For the text-containing cell, return its midpoint in [X, Y] coordinate format. 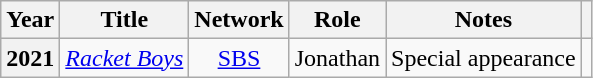
Role [337, 20]
Notes [484, 20]
Year [30, 20]
Network [239, 20]
Racket Boys [124, 58]
SBS [239, 58]
Jonathan [337, 58]
Special appearance [484, 58]
Title [124, 20]
2021 [30, 58]
